Find where the given text appears and provide that cell's center as (x, y) coordinate. 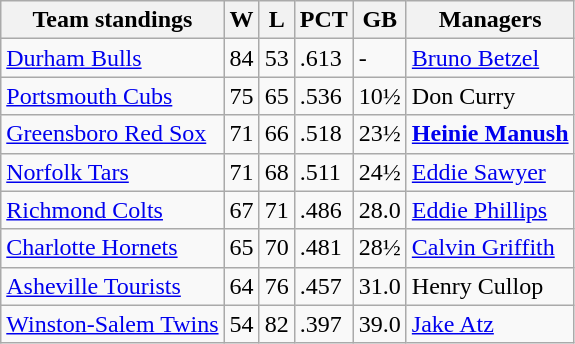
Winston-Salem Twins (112, 324)
.613 (324, 58)
Calvin Griffith (490, 248)
Henry Cullop (490, 286)
PCT (324, 20)
.518 (324, 134)
82 (276, 324)
.481 (324, 248)
70 (276, 248)
Eddie Sawyer (490, 172)
Norfolk Tars (112, 172)
Portsmouth Cubs (112, 96)
24½ (380, 172)
53 (276, 58)
Don Curry (490, 96)
.511 (324, 172)
Bruno Betzel (490, 58)
.397 (324, 324)
23½ (380, 134)
64 (242, 286)
Greensboro Red Sox (112, 134)
W (242, 20)
76 (276, 286)
Durham Bulls (112, 58)
.457 (324, 286)
68 (276, 172)
GB (380, 20)
- (380, 58)
Heinie Manush (490, 134)
10½ (380, 96)
Jake Atz (490, 324)
Managers (490, 20)
Eddie Phillips (490, 210)
28½ (380, 248)
28.0 (380, 210)
31.0 (380, 286)
67 (242, 210)
75 (242, 96)
.486 (324, 210)
.536 (324, 96)
Asheville Tourists (112, 286)
Team standings (112, 20)
66 (276, 134)
84 (242, 58)
39.0 (380, 324)
Charlotte Hornets (112, 248)
54 (242, 324)
Richmond Colts (112, 210)
L (276, 20)
